Find where the given text appears and provide that cell's center as [x, y] coordinate. 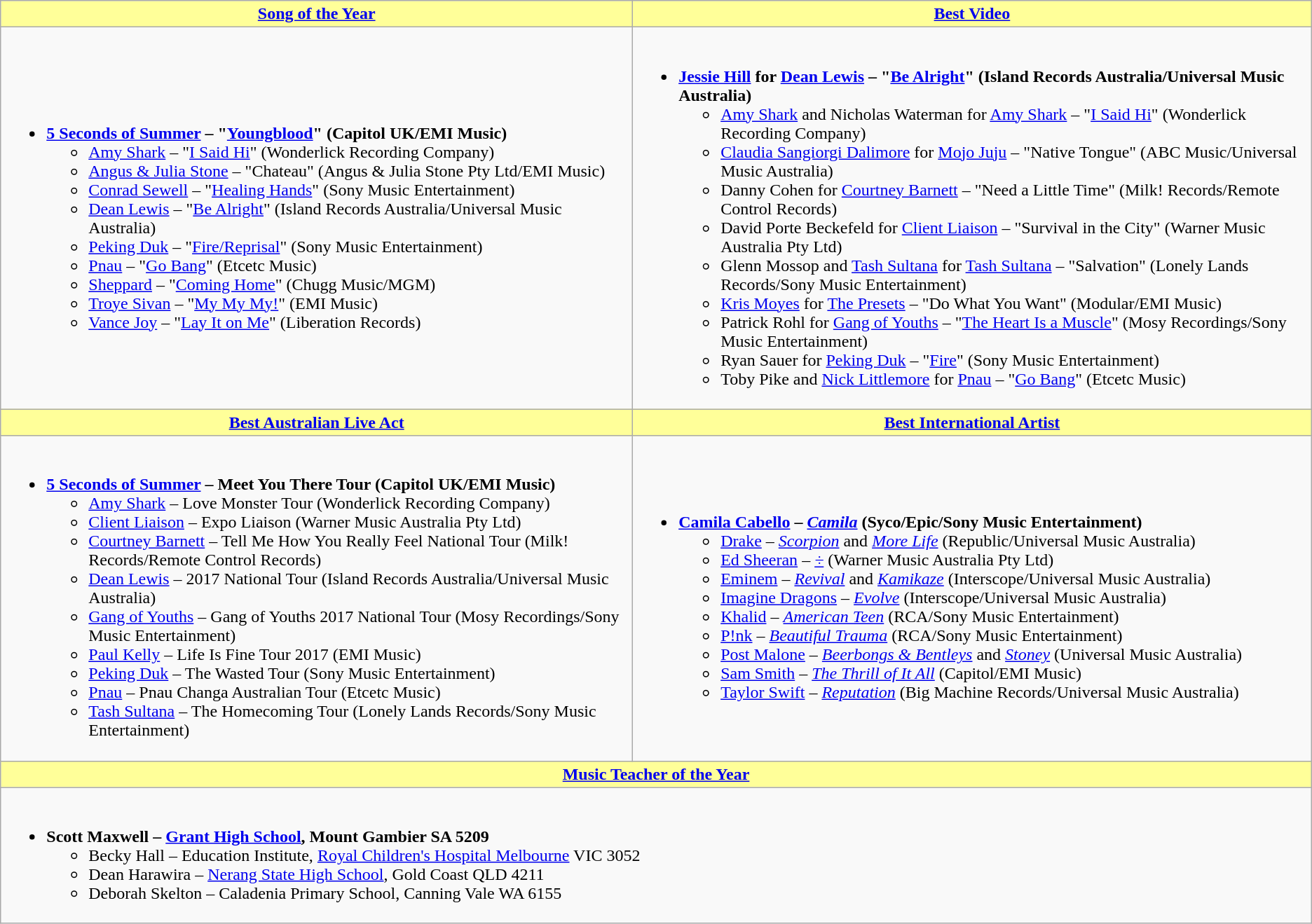
Best Video [973, 14]
Best Australian Live Act [317, 422]
Best International Artist [973, 422]
Music Teacher of the Year [656, 774]
Song of the Year [317, 14]
